Determine the [x, y] coordinate at the center of the cell enclosing the given text.  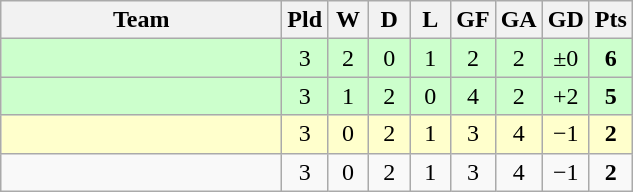
Pts [610, 20]
+2 [566, 96]
5 [610, 96]
Pld [305, 20]
D [390, 20]
6 [610, 58]
W [348, 20]
GF [473, 20]
GD [566, 20]
GA [518, 20]
L [430, 20]
±0 [566, 58]
Team [142, 20]
